Return (X, Y) of the center of cell containing provided text 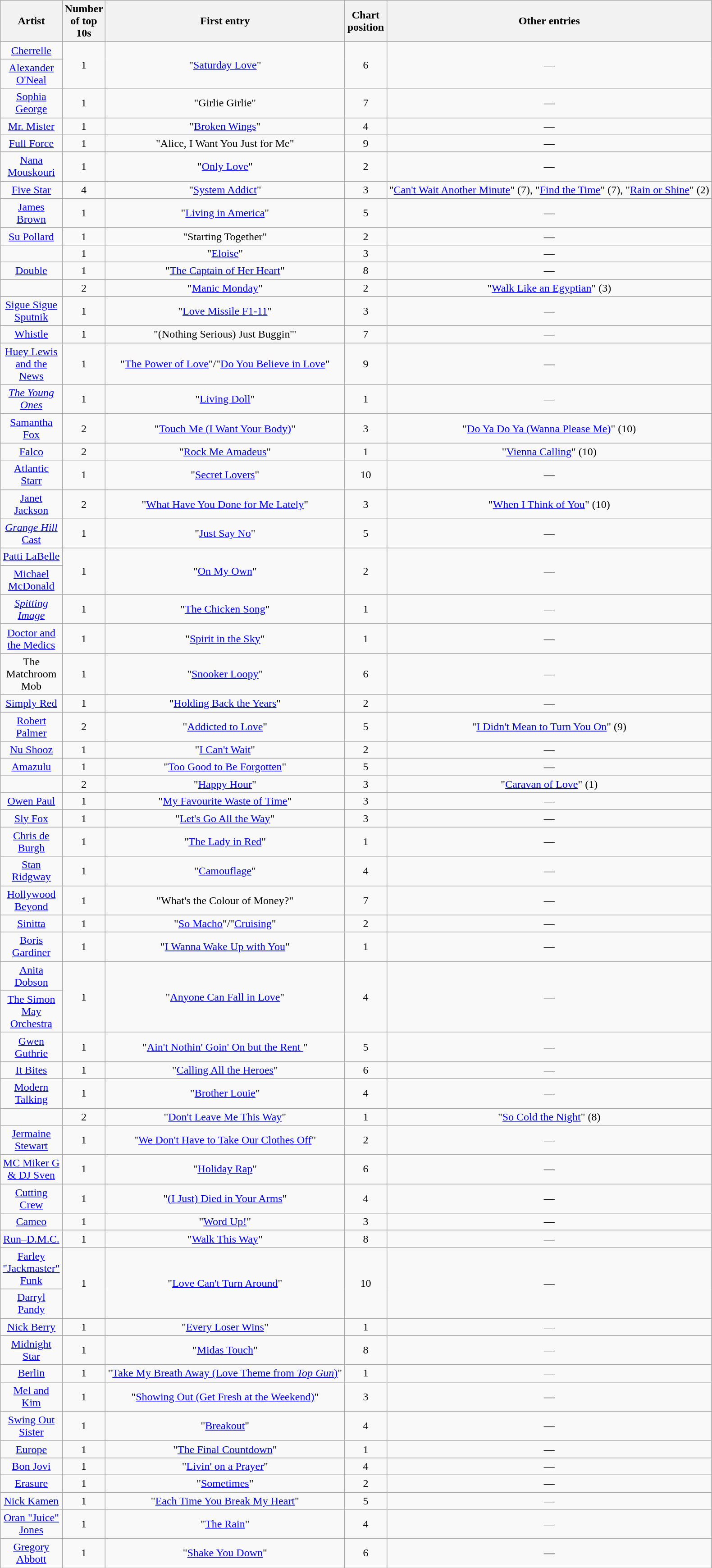
"Saturday Love" (225, 65)
Doctor and the Medics (32, 638)
"Shake You Down" (225, 1553)
Midnight Star (32, 1350)
Chart position (366, 21)
"I Can't Wait" (225, 750)
"The Rain" (225, 1524)
"Girlie Girlie" (225, 103)
"Take My Breath Away (Love Theme from Top Gun)" (225, 1373)
"Only Love" (225, 167)
"Starting Together" (225, 236)
Cherrelle (32, 50)
"Vienna Calling" (10) (549, 452)
"I Wanna Wake Up with You" (225, 946)
"Each Time You Break My Heart" (225, 1500)
"Living Doll" (225, 399)
Gwen Guthrie (32, 1047)
Sly Fox (32, 818)
Five Star (32, 190)
"The Captain of Her Heart" (225, 270)
"Word Up!" (225, 1222)
"Don't Leave Me This Way" (225, 1116)
Cameo (32, 1222)
Oran "Juice" Jones (32, 1524)
"Love Can't Turn Around" (225, 1283)
"Every Loser Wins" (225, 1327)
Owen Paul (32, 801)
Other entries (549, 21)
"Rock Me Amadeus" (225, 452)
Double (32, 270)
"Holiday Rap" (225, 1169)
"Do Ya Do Ya (Wanna Please Me)" (10) (549, 428)
Atlantic Starr (32, 475)
"Living in America" (225, 213)
Sigue Sigue Sputnik (32, 311)
Berlin (32, 1373)
"Happy Hour" (225, 784)
"Just Say No" (225, 534)
"Walk Like an Egyptian" (3) (549, 288)
Number of top 10s (84, 21)
"Camouflage" (225, 871)
Patti LaBelle (32, 557)
"Caravan of Love" (1) (549, 784)
"Ain't Nothin' Goin' On but the Rent " (225, 1047)
"What's the Colour of Money?" (225, 901)
"(Nothing Serious) Just Buggin'" (225, 334)
Hollywood Beyond (32, 901)
"Let's Go All the Way" (225, 818)
Whistle (32, 334)
Amazulu (32, 767)
Anita Dobson (32, 976)
Jermaine Stewart (32, 1140)
Janet Jackson (32, 504)
Huey Lewis and the News (32, 364)
Europe (32, 1449)
Erasure (32, 1483)
"Spirit in the Sky" (225, 638)
"Addicted to Love" (225, 727)
Simply Red (32, 703)
Artist (32, 21)
Nu Shooz (32, 750)
"Brother Louie" (225, 1093)
Farley "Jackmaster" Funk (32, 1268)
"Snooker Loopy" (225, 674)
It Bites (32, 1070)
Cutting Crew (32, 1199)
"Too Good to Be Forgotten" (225, 767)
"Livin' on a Prayer" (225, 1466)
"Manic Monday" (225, 288)
Darryl Pandy (32, 1303)
Nick Kamen (32, 1500)
"Eloise" (225, 253)
The Matchroom Mob (32, 674)
"Anyone Can Fall in Love" (225, 997)
"The Lady in Red" (225, 842)
"Sometimes" (225, 1483)
"Broken Wings" (225, 126)
Modern Talking (32, 1093)
Su Pollard (32, 236)
The Simon May Orchestra (32, 1011)
Chris de Burgh (32, 842)
Nick Berry (32, 1327)
Sophia George (32, 103)
Mel and Kim (32, 1396)
"System Addict" (225, 190)
"Walk This Way" (225, 1239)
"The Power of Love"/"Do You Believe in Love" (225, 364)
"Can't Wait Another Minute" (7), "Find the Time" (7), "Rain or Shine" (2) (549, 190)
MC Miker G & DJ Sven (32, 1169)
"Breakout" (225, 1426)
"Secret Lovers" (225, 475)
First entry (225, 21)
James Brown (32, 213)
"We Don't Have to Take Our Clothes Off" (225, 1140)
Full Force (32, 143)
Sinitta (32, 923)
Stan Ridgway (32, 871)
Bon Jovi (32, 1466)
"My Favourite Waste of Time" (225, 801)
Gregory Abbott (32, 1553)
"Midas Touch" (225, 1350)
"So Macho"/"Cruising" (225, 923)
Nana Mouskouri (32, 167)
"When I Think of You" (10) (549, 504)
"Love Missile F1-11" (225, 311)
Swing Out Sister (32, 1426)
"So Cold the Night" (8) (549, 1116)
Falco (32, 452)
The Young Ones (32, 399)
"The Final Countdown" (225, 1449)
"I Didn't Mean to Turn You On" (9) (549, 727)
"On My Own" (225, 571)
"The Chicken Song" (225, 609)
Grange Hill Cast (32, 534)
"(I Just) Died in Your Arms" (225, 1199)
Robert Palmer (32, 727)
"What Have You Done for Me Lately" (225, 504)
Boris Gardiner (32, 946)
"Touch Me (I Want Your Body)" (225, 428)
"Showing Out (Get Fresh at the Weekend)" (225, 1396)
"Calling All the Heroes" (225, 1070)
Samantha Fox (32, 428)
Spitting Image (32, 609)
Run–D.M.C. (32, 1239)
Alexander O'Neal (32, 74)
Mr. Mister (32, 126)
"Alice, I Want You Just for Me" (225, 143)
Michael McDonald (32, 580)
"Holding Back the Years" (225, 703)
